For the text-containing cell, return its midpoint in (x, y) coordinate format. 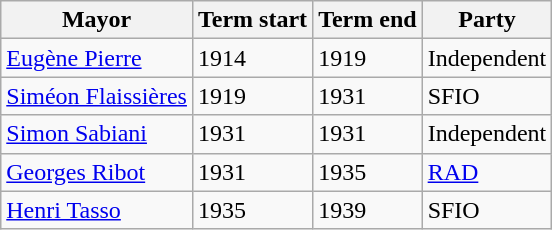
RAD (487, 172)
Term start (252, 20)
Eugène Pierre (97, 58)
Term end (368, 20)
Simon Sabiani (97, 134)
Mayor (97, 20)
Party (487, 20)
Henri Tasso (97, 210)
1939 (368, 210)
Siméon Flaissières (97, 96)
1914 (252, 58)
Georges Ribot (97, 172)
